Find where the given text appears and provide that cell's center as [X, Y] coordinate. 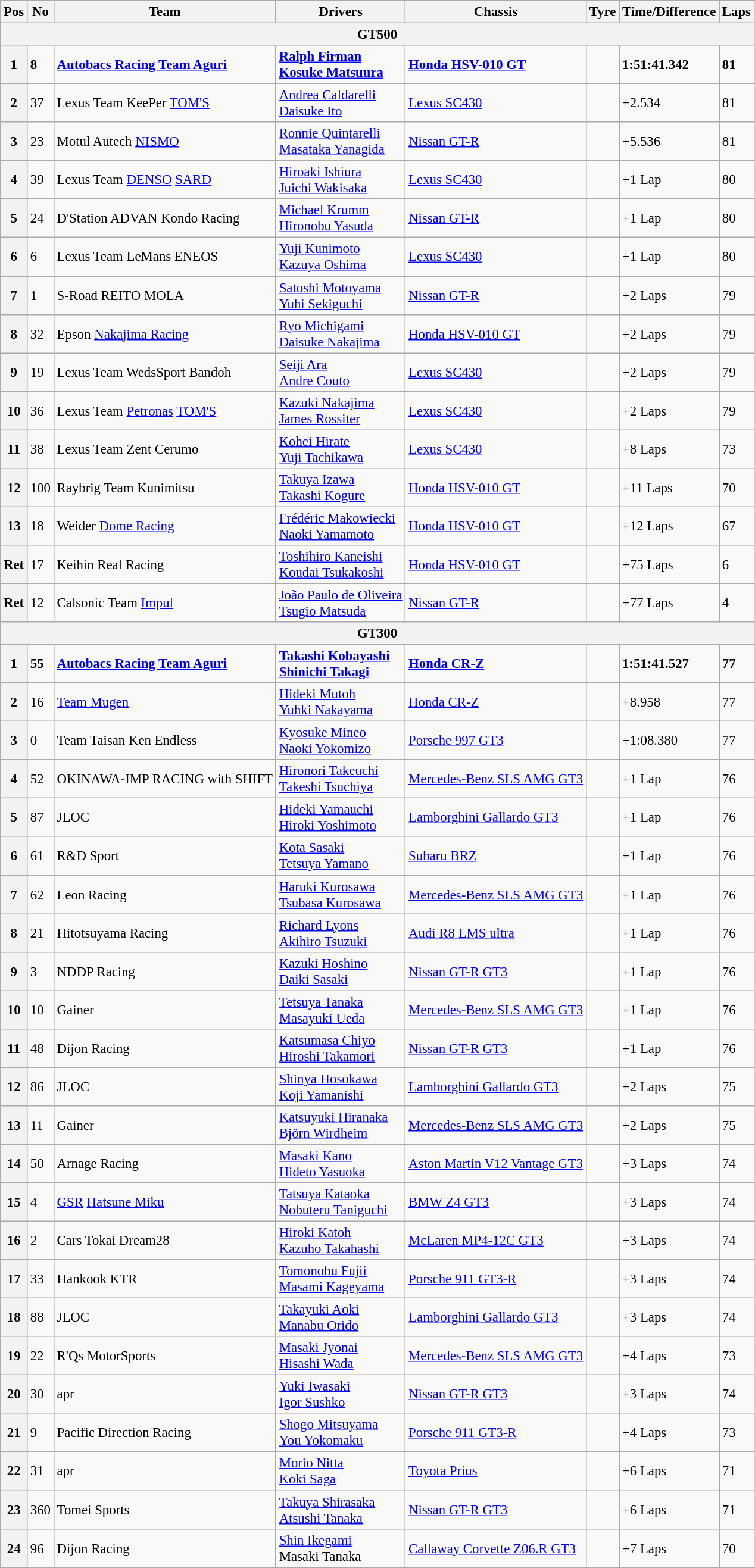
Calsonic Team Impul [164, 602]
Andrea Caldarelli Daisuke Ito [341, 104]
Hiroaki Ishiura Juichi Wakisaka [341, 180]
62 [40, 894]
50 [40, 1163]
14 [14, 1163]
Hideki Yamauchi Hiroki Yoshimoto [341, 818]
João Paulo de Oliveira Tsugio Matsuda [341, 602]
Pos [14, 12]
Shinya Hosokawa Koji Yamanishi [341, 1087]
Lexus Team LeMans ENEOS [164, 257]
Drivers [341, 12]
GT300 [377, 633]
R&D Sport [164, 856]
Yuki Iwasaki Igor Sushko [341, 1394]
Katsumasa Chiyo Hiroshi Takamori [341, 1049]
+7 Laps [669, 1548]
Lexus Team KeePer TOM'S [164, 104]
Keihin Real Racing [164, 564]
Richard Lyons Akihiro Tsuzuki [341, 933]
32 [40, 333]
Hitotsuyama Racing [164, 933]
BMW Z4 GT3 [496, 1202]
Masaki Jyonai Hisashi Wada [341, 1356]
0 [40, 741]
67 [737, 526]
Masaki Kano Hideto Yasuoka [341, 1163]
52 [40, 779]
Kota Sasaki Tetsuya Yamano [341, 856]
Ronnie Quintarelli Masataka Yanagida [341, 142]
S-Road REITO MOLA [164, 295]
100 [40, 488]
Lexus Team DENSO SARD [164, 180]
Team Taisan Ken Endless [164, 741]
Leon Racing [164, 894]
Tyre [603, 12]
Kohei Hirate Yuji Tachikawa [341, 449]
96 [40, 1548]
Tomonobu Fujii Masami Kageyama [341, 1279]
Ralph Firman Kosuke Matsuura [341, 64]
Hankook KTR [164, 1279]
+2.534 [669, 104]
86 [40, 1087]
+8 Laps [669, 449]
NDDP Racing [164, 972]
Seiji Ara Andre Couto [341, 373]
Chassis [496, 12]
Takayuki Aoki Manabu Orido [341, 1318]
Takuya Shirasaka Atsushi Tanaka [341, 1510]
GT500 [377, 35]
Porsche 997 GT3 [496, 741]
Lexus Team Zent Cerumo [164, 449]
McLaren MP4-12C GT3 [496, 1241]
Toshihiro Kaneishi Koudai Tsukakoshi [341, 564]
Toyota Prius [496, 1472]
Pacific Direction Racing [164, 1432]
15 [14, 1202]
OKINAWA-IMP RACING with SHIFT [164, 779]
1:51:41.342 [669, 64]
31 [40, 1472]
Frédéric Makowiecki Naoki Yamamoto [341, 526]
Haruki Kurosawa Tsubasa Kurosawa [341, 894]
Aston Martin V12 Vantage GT3 [496, 1163]
+77 Laps [669, 602]
Weider Dome Racing [164, 526]
30 [40, 1394]
Tatsuya Kataoka Nobuteru Taniguchi [341, 1202]
Yuji Kunimoto Kazuya Oshima [341, 257]
Laps [737, 12]
36 [40, 411]
37 [40, 104]
87 [40, 818]
Shogo Mitsuyama You Yokomaku [341, 1432]
1:51:41.527 [669, 664]
Motul Autech NISMO [164, 142]
Kazuki Nakajima James Rossiter [341, 411]
61 [40, 856]
No [40, 12]
Kyosuke Mineo Naoki Yokomizo [341, 741]
Tetsuya Tanaka Masayuki Ueda [341, 1010]
Hiroki Katoh Kazuho Takahashi [341, 1241]
Lexus Team Petronas TOM'S [164, 411]
38 [40, 449]
Audi R8 LMS ultra [496, 933]
33 [40, 1279]
Subaru BRZ [496, 856]
39 [40, 180]
Team Mugen [164, 702]
360 [40, 1510]
Callaway Corvette Z06.R GT3 [496, 1548]
+1:08.380 [669, 741]
GSR Hatsune Miku [164, 1202]
48 [40, 1049]
+5.536 [669, 142]
Ryo Michigami Daisuke Nakajima [341, 333]
55 [40, 664]
Shin Ikegami Masaki Tanaka [341, 1548]
Satoshi Motoyama Yuhi Sekiguchi [341, 295]
Hideki Mutoh Yuhki Nakayama [341, 702]
Morio Nitta Koki Saga [341, 1472]
Hironori Takeuchi Takeshi Tsuchiya [341, 779]
Tomei Sports [164, 1510]
Kazuki Hoshino Daiki Sasaki [341, 972]
+75 Laps [669, 564]
R'Qs MotorSports [164, 1356]
Time/Difference [669, 12]
Team [164, 12]
Takuya Izawa Takashi Kogure [341, 488]
Michael Krumm Hironobu Yasuda [341, 218]
D'Station ADVAN Kondo Racing [164, 218]
+12 Laps [669, 526]
Lexus Team WedsSport Bandoh [164, 373]
Katsuyuki Hiranaka Björn Wirdheim [341, 1125]
Arnage Racing [164, 1163]
Epson Nakajima Racing [164, 333]
Raybrig Team Kunimitsu [164, 488]
Cars Tokai Dream28 [164, 1241]
+11 Laps [669, 488]
Takashi Kobayashi Shinichi Takagi [341, 664]
88 [40, 1318]
20 [14, 1394]
+8.958 [669, 702]
